Return [X, Y] of the center of cell containing provided text 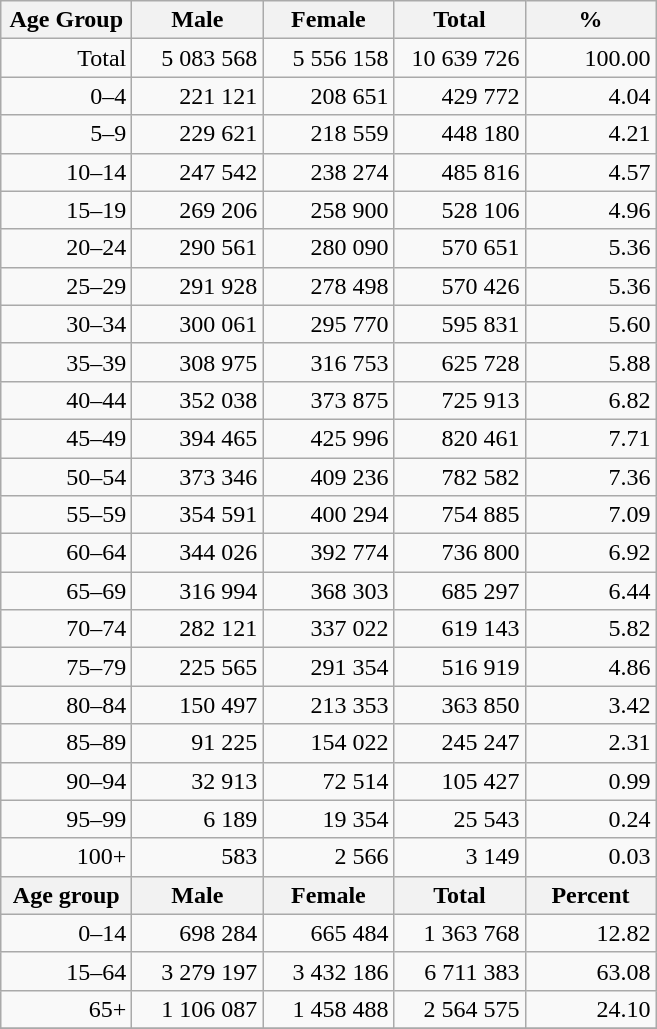
291 928 [198, 286]
45–49 [66, 438]
85–89 [66, 743]
7.71 [590, 438]
6 189 [198, 819]
65–69 [66, 591]
425 996 [328, 438]
5–9 [66, 134]
15–64 [66, 971]
218 559 [328, 134]
25–29 [66, 286]
221 121 [198, 96]
10 639 726 [460, 58]
35–39 [66, 362]
368 303 [328, 591]
55–59 [66, 515]
32 913 [198, 781]
3.42 [590, 705]
1 363 768 [460, 933]
10–14 [66, 172]
278 498 [328, 286]
3 149 [460, 857]
70–74 [66, 629]
238 274 [328, 172]
150 497 [198, 705]
1 106 087 [198, 1009]
316 994 [198, 591]
40–44 [66, 400]
65+ [66, 1009]
208 651 [328, 96]
363 850 [460, 705]
4.21 [590, 134]
20–24 [66, 248]
516 919 [460, 667]
5 083 568 [198, 58]
95–99 [66, 819]
12.82 [590, 933]
6.92 [590, 553]
619 143 [460, 629]
19 354 [328, 819]
394 465 [198, 438]
820 461 [460, 438]
344 026 [198, 553]
247 542 [198, 172]
4.96 [590, 210]
373 875 [328, 400]
0.99 [590, 781]
154 022 [328, 743]
725 913 [460, 400]
25 543 [460, 819]
90–94 [66, 781]
485 816 [460, 172]
782 582 [460, 477]
213 353 [328, 705]
6 711 383 [460, 971]
269 206 [198, 210]
316 753 [328, 362]
665 484 [328, 933]
280 090 [328, 248]
0–4 [66, 96]
60–64 [66, 553]
50–54 [66, 477]
392 774 [328, 553]
4.04 [590, 96]
72 514 [328, 781]
685 297 [460, 591]
429 772 [460, 96]
736 800 [460, 553]
5.82 [590, 629]
2 566 [328, 857]
448 180 [460, 134]
409 236 [328, 477]
4.57 [590, 172]
105 427 [460, 781]
Age Group [66, 20]
24.10 [590, 1009]
Age group [66, 895]
100.00 [590, 58]
5.60 [590, 324]
282 121 [198, 629]
295 770 [328, 324]
528 106 [460, 210]
100+ [66, 857]
5.88 [590, 362]
5 556 158 [328, 58]
570 651 [460, 248]
0–14 [66, 933]
7.36 [590, 477]
300 061 [198, 324]
7.09 [590, 515]
308 975 [198, 362]
3 279 197 [198, 971]
291 354 [328, 667]
352 038 [198, 400]
290 561 [198, 248]
245 247 [460, 743]
15–19 [66, 210]
% [590, 20]
2 564 575 [460, 1009]
75–79 [66, 667]
30–34 [66, 324]
63.08 [590, 971]
1 458 488 [328, 1009]
2.31 [590, 743]
0.24 [590, 819]
4.86 [590, 667]
354 591 [198, 515]
754 885 [460, 515]
225 565 [198, 667]
6.44 [590, 591]
373 346 [198, 477]
698 284 [198, 933]
337 022 [328, 629]
595 831 [460, 324]
Percent [590, 895]
3 432 186 [328, 971]
400 294 [328, 515]
80–84 [66, 705]
583 [198, 857]
0.03 [590, 857]
91 225 [198, 743]
258 900 [328, 210]
625 728 [460, 362]
570 426 [460, 286]
6.82 [590, 400]
229 621 [198, 134]
